Return (X, Y) of the center of cell containing provided text 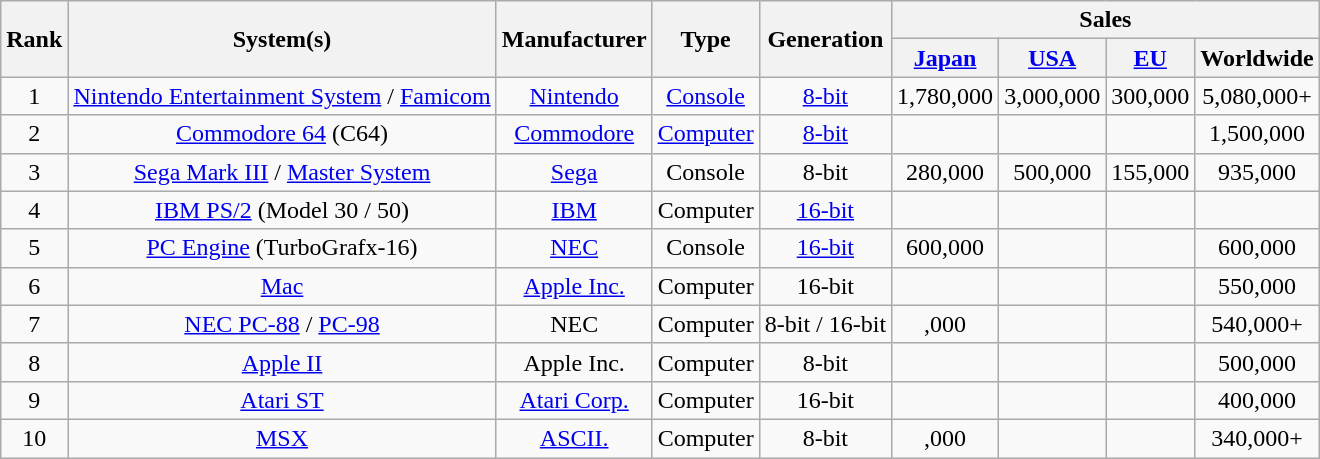
Atari ST (282, 400)
2 (34, 134)
1 (34, 96)
Commodore (574, 134)
5,080,000+ (1257, 96)
3,000,000 (1052, 96)
Nintendo Entertainment System / Famicom (282, 96)
MSX (282, 438)
Sega Mark III / Master System (282, 172)
USA (1052, 58)
7 (34, 324)
935,000 (1257, 172)
4 (34, 210)
6 (34, 286)
Type (706, 39)
280,000 (946, 172)
EU (1150, 58)
System(s) (282, 39)
ASCII. (574, 438)
400,000 (1257, 400)
155,000 (1150, 172)
10 (34, 438)
IBM PS/2 (Model 30 / 50) (282, 210)
550,000 (1257, 286)
1,780,000 (946, 96)
1,500,000 (1257, 134)
540,000+ (1257, 324)
300,000 (1150, 96)
3 (34, 172)
8 (34, 362)
Nintendo (574, 96)
8-bit / 16-bit (825, 324)
Mac (282, 286)
Generation (825, 39)
5 (34, 248)
Worldwide (1257, 58)
Rank (34, 39)
IBM (574, 210)
Apple II (282, 362)
PC Engine (TurboGrafx-16) (282, 248)
Manufacturer (574, 39)
Sega (574, 172)
Japan (946, 58)
Sales (1106, 20)
9 (34, 400)
340,000+ (1257, 438)
Commodore 64 (C64) (282, 134)
Atari Corp. (574, 400)
NEC PC-88 / PC-98 (282, 324)
